Find where the given text appears and provide that cell's center as [x, y] coordinate. 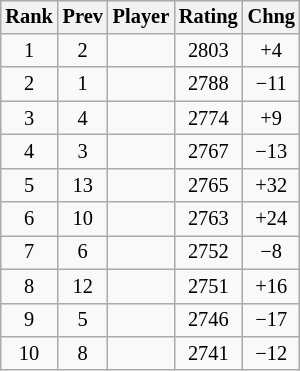
9 [28, 320]
2741 [208, 354]
−12 [272, 354]
Rating [208, 17]
+4 [272, 51]
Chng [272, 17]
2752 [208, 253]
−13 [272, 152]
−8 [272, 253]
2774 [208, 118]
2803 [208, 51]
2765 [208, 185]
+9 [272, 118]
Prev [83, 17]
12 [83, 286]
+16 [272, 286]
+32 [272, 185]
−11 [272, 84]
7 [28, 253]
2746 [208, 320]
2751 [208, 286]
2767 [208, 152]
Player [141, 17]
Rank [28, 17]
+24 [272, 219]
13 [83, 185]
2788 [208, 84]
−17 [272, 320]
2763 [208, 219]
